Locate the cell with the specified text and output its (X, Y) center coordinate. 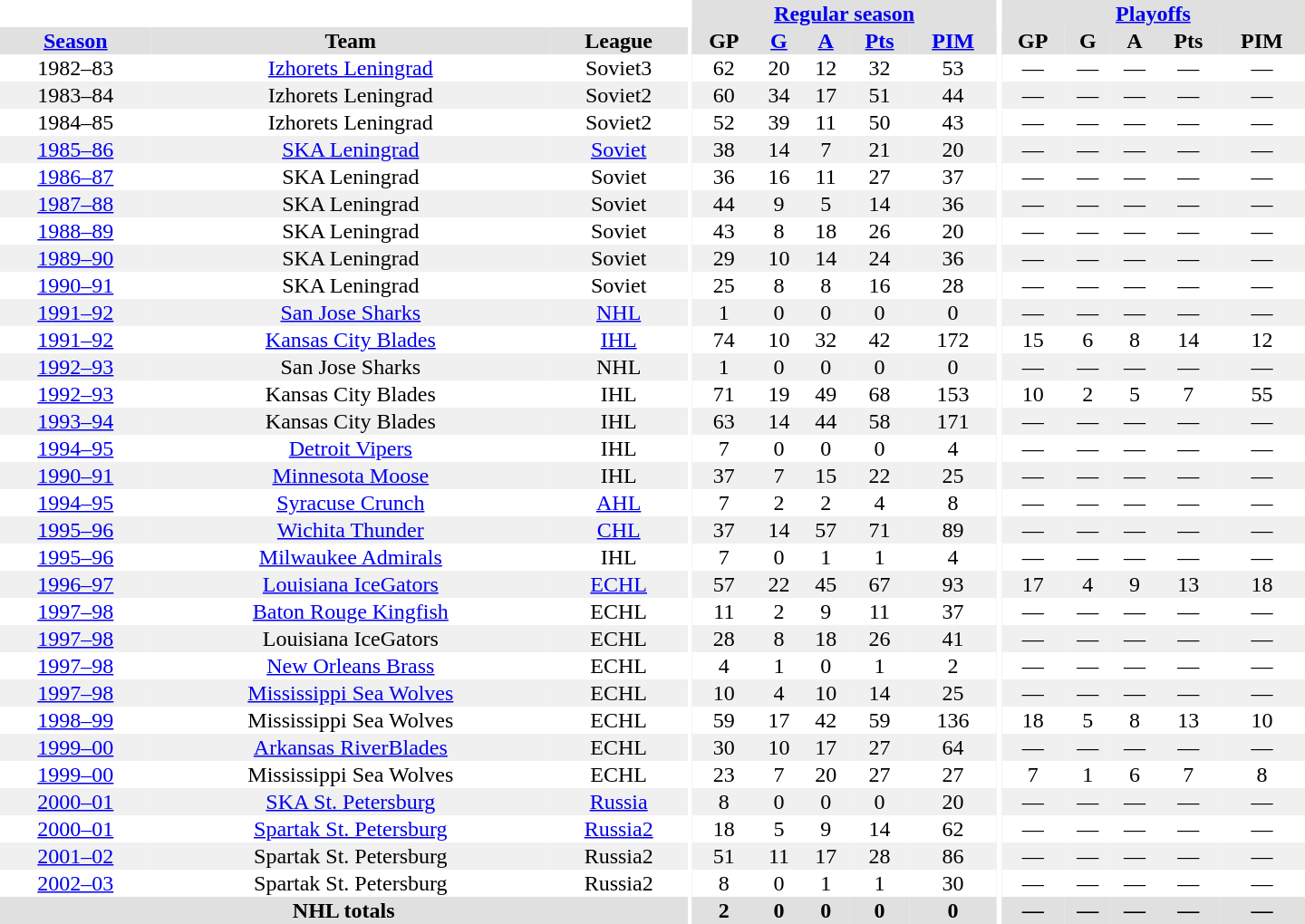
29 (724, 258)
CHL (618, 530)
1984–85 (76, 122)
89 (953, 530)
38 (724, 149)
1988–89 (76, 231)
League (618, 41)
2001–02 (76, 856)
53 (953, 68)
93 (953, 584)
Detroit Vipers (351, 448)
AHL (618, 503)
Baton Rouge Kingfish (351, 611)
Milwaukee Admirals (351, 557)
34 (779, 95)
21 (879, 149)
68 (879, 394)
63 (724, 421)
1986–87 (76, 177)
55 (1261, 394)
1982–83 (76, 68)
86 (953, 856)
1998–99 (76, 720)
50 (879, 122)
NHL totals (343, 910)
Russia (618, 802)
Season (76, 41)
58 (879, 421)
67 (879, 584)
19 (779, 394)
Minnesota Moose (351, 476)
1989–90 (76, 258)
60 (724, 95)
23 (724, 775)
1987–88 (76, 204)
1996–97 (76, 584)
172 (953, 340)
1985–86 (76, 149)
Syracuse Crunch (351, 503)
Wichita Thunder (351, 530)
Arkansas RiverBlades (351, 747)
24 (879, 258)
136 (953, 720)
Playoffs (1153, 14)
52 (724, 122)
SKA St. Petersburg (351, 802)
Team (351, 41)
74 (724, 340)
49 (826, 394)
45 (826, 584)
153 (953, 394)
39 (779, 122)
2002–03 (76, 883)
Soviet3 (618, 68)
1993–94 (76, 421)
64 (953, 747)
Regular season (845, 14)
171 (953, 421)
1983–84 (76, 95)
41 (953, 639)
New Orleans Brass (351, 666)
